Identify which cell holds the provided text, then report its [x, y] central coordinate. 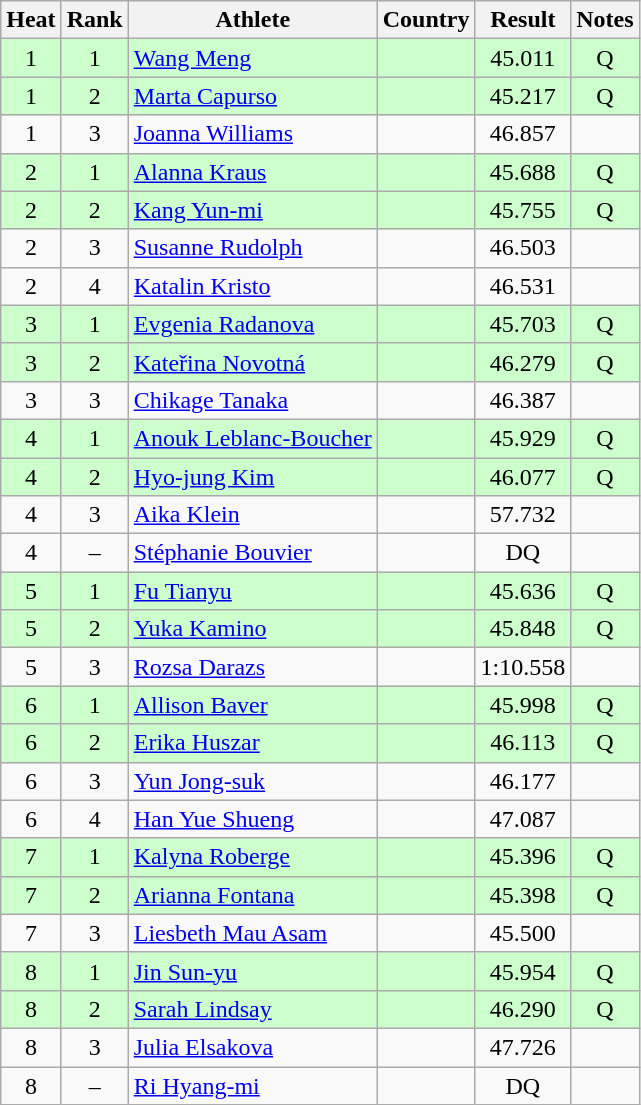
Fu Tianyu [252, 591]
Notes [605, 20]
45.011 [523, 58]
Jin Sun-yu [252, 971]
45.396 [523, 857]
45.636 [523, 591]
45.500 [523, 933]
45.929 [523, 438]
46.503 [523, 248]
45.688 [523, 172]
Julia Elsakova [252, 1047]
46.177 [523, 781]
45.755 [523, 210]
Country [426, 20]
Kalyna Roberge [252, 857]
Erika Huszar [252, 743]
Rank [94, 20]
Kang Yun-mi [252, 210]
Result [523, 20]
46.279 [523, 362]
45.954 [523, 971]
45.703 [523, 324]
47.726 [523, 1047]
Liesbeth Mau Asam [252, 933]
46.077 [523, 477]
Susanne Rudolph [252, 248]
Alanna Kraus [252, 172]
Arianna Fontana [252, 895]
Ri Hyang-mi [252, 1085]
Joanna Williams [252, 134]
45.398 [523, 895]
Rozsa Darazs [252, 667]
Evgenia Radanova [252, 324]
Allison Baver [252, 705]
45.998 [523, 705]
Heat [31, 20]
Yun Jong-suk [252, 781]
Yuka Kamino [252, 629]
46.857 [523, 134]
Wang Meng [252, 58]
47.087 [523, 819]
Athlete [252, 20]
Sarah Lindsay [252, 1009]
Hyo-jung Kim [252, 477]
Chikage Tanaka [252, 400]
Han Yue Shueng [252, 819]
Stéphanie Bouvier [252, 553]
45.848 [523, 629]
46.290 [523, 1009]
57.732 [523, 515]
46.531 [523, 286]
45.217 [523, 96]
Kateřina Novotná [252, 362]
46.387 [523, 400]
Aika Klein [252, 515]
Anouk Leblanc-Boucher [252, 438]
46.113 [523, 743]
Marta Capurso [252, 96]
Katalin Kristo [252, 286]
1:10.558 [523, 667]
